Capture the cell that displays the provided text and extract its (X, Y) central coordinate. 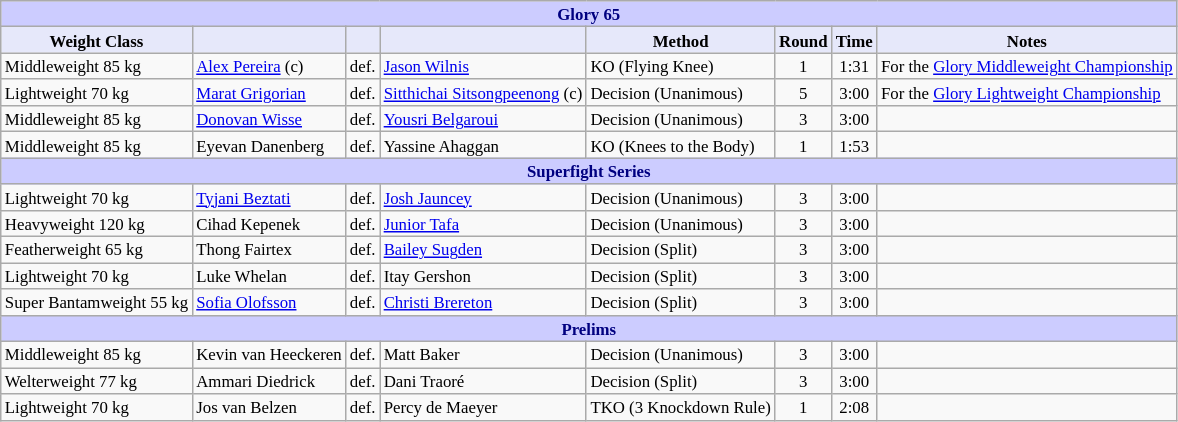
5 (804, 93)
Tyjani Beztati (269, 197)
Round (804, 40)
Jason Wilnis (484, 66)
Matt Baker (484, 355)
Super Bantamweight 55 kg (96, 302)
Glory 65 (589, 14)
2:08 (854, 407)
KO (Flying Knee) (680, 66)
Donovan Wisse (269, 119)
Bailey Sugden (484, 250)
Welterweight 77 kg (96, 381)
Christi Brereton (484, 302)
Alex Pereira (c) (269, 66)
1:31 (854, 66)
1:53 (854, 145)
For the Glory Lightweight Championship (1027, 93)
For the Glory Middleweight Championship (1027, 66)
Kevin van Heeckeren (269, 355)
Itay Gershon (484, 276)
Superfight Series (589, 171)
Yousri Belgaroui (484, 119)
Josh Jauncey (484, 197)
Eyevan Danenberg (269, 145)
Percy de Maeyer (484, 407)
Jos van Belzen (269, 407)
Time (854, 40)
KO (Knees to the Body) (680, 145)
Method (680, 40)
Ammari Diedrick (269, 381)
Dani Traoré (484, 381)
Notes (1027, 40)
Cihad Kepenek (269, 224)
Weight Class (96, 40)
Thong Fairtex (269, 250)
Featherweight 65 kg (96, 250)
TKO (3 Knockdown Rule) (680, 407)
Junior Tafa (484, 224)
Heavyweight 120 kg (96, 224)
Marat Grigorian (269, 93)
Sofia Olofsson (269, 302)
Prelims (589, 328)
Luke Whelan (269, 276)
Yassine Ahaggan (484, 145)
Sitthichai Sitsongpeenong (c) (484, 93)
